Output the (X, Y) coordinate of the center of the cell containing the given text.  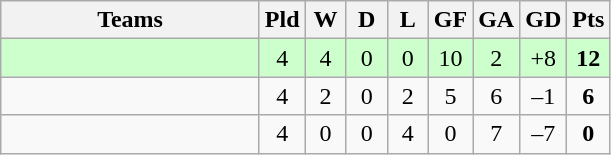
Teams (130, 20)
12 (588, 58)
Pld (282, 20)
–7 (544, 134)
W (326, 20)
GA (496, 20)
–1 (544, 96)
5 (450, 96)
GF (450, 20)
L (408, 20)
GD (544, 20)
+8 (544, 58)
D (366, 20)
7 (496, 134)
Pts (588, 20)
10 (450, 58)
